Extract the (X, Y) coordinate from the center of the cell holding the provided text.  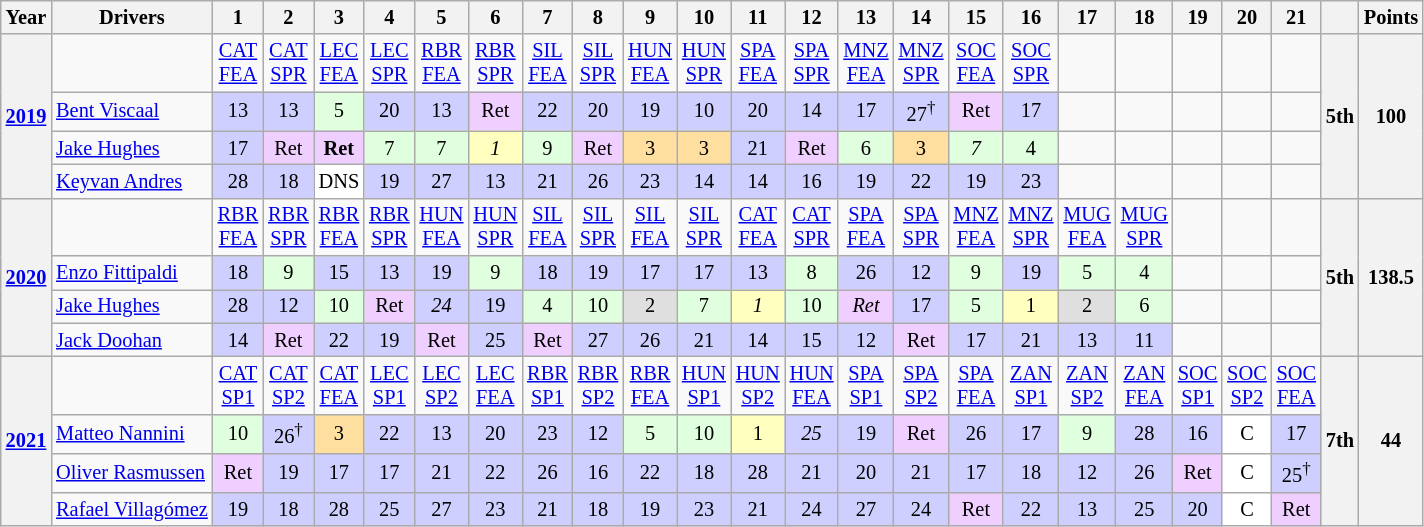
ZANSP2 (1086, 386)
RBRSP1 (547, 386)
ZANFEA (1144, 386)
100 (1391, 116)
25† (1296, 472)
2021 (26, 442)
2020 (26, 278)
CATSP2 (288, 386)
MUGFEA (1086, 227)
SOCSP2 (1246, 386)
7th (1340, 442)
Oliver Rasmussen (132, 472)
Bent Viscaal (132, 112)
Matteo Nannini (132, 434)
27† (920, 112)
SOCSP1 (1198, 386)
Keyvan Andres (132, 181)
Drivers (132, 17)
Year (26, 17)
MUGSPR (1144, 227)
LECSP1 (389, 386)
HUNSP2 (758, 386)
LECSPR (389, 63)
LECSP2 (442, 386)
DNS (339, 181)
SOCSPR (1030, 63)
26† (288, 434)
SPASP2 (920, 386)
Enzo Fittipaldi (132, 273)
Jack Doohan (132, 340)
44 (1391, 442)
138.5 (1391, 278)
RBRSP2 (598, 386)
Points (1391, 17)
HUNSP1 (704, 386)
CATSP1 (238, 386)
2019 (26, 116)
ZANSP1 (1030, 386)
Rafael Villagómez (132, 509)
SPASP1 (866, 386)
